Detect which cell encompasses the target text, then output its (x, y) center coordinate. 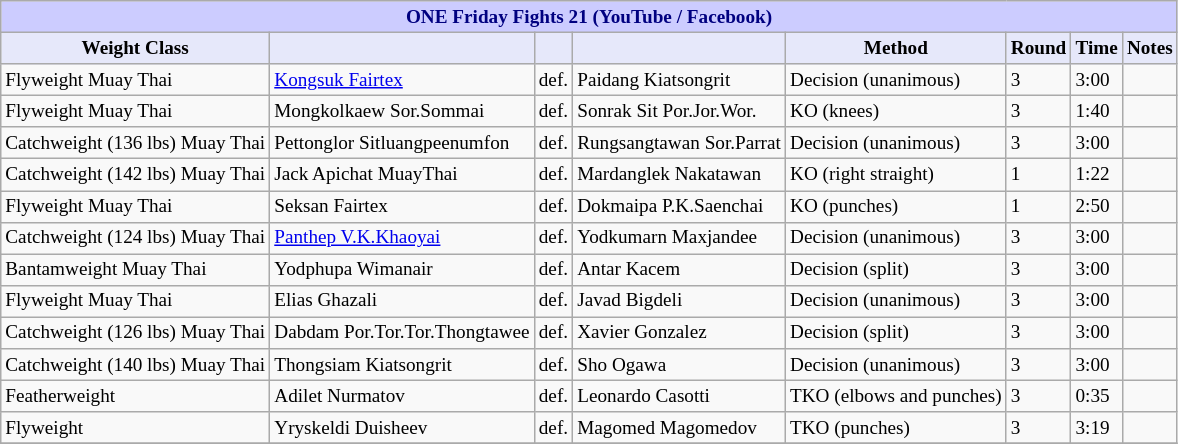
KO (right straight) (896, 175)
Dabdam Por.Tor.Tor.Thongtawee (402, 333)
Yryskeldi Duisheev (402, 428)
Catchweight (136 lbs) Muay Thai (136, 143)
Dokmaipa P.K.Saenchai (680, 206)
Catchweight (140 lbs) Muay Thai (136, 365)
ONE Friday Fights 21 (YouTube / Facebook) (590, 17)
Notes (1150, 48)
Flyweight (136, 428)
KO (punches) (896, 206)
TKO (punches) (896, 428)
Jack Apichat MuayThai (402, 175)
Xavier Gonzalez (680, 333)
KO (knees) (896, 111)
Leonardo Casotti (680, 396)
Pettonglor Sitluangpeenumfon (402, 143)
Adilet Nurmatov (402, 396)
Sonrak Sit Por.Jor.Wor. (680, 111)
Panthep V.K.Khaoyai (402, 238)
Rungsangtawan Sor.Parrat (680, 143)
Bantamweight Muay Thai (136, 270)
0:35 (1096, 396)
1:40 (1096, 111)
Paidang Kiatsongrit (680, 80)
Weight Class (136, 48)
Sho Ogawa (680, 365)
2:50 (1096, 206)
Featherweight (136, 396)
Mongkolkaew Sor.Sommai (402, 111)
Time (1096, 48)
Javad Bigdeli (680, 301)
Catchweight (142 lbs) Muay Thai (136, 175)
1:22 (1096, 175)
Kongsuk Fairtex (402, 80)
Mardanglek Nakatawan (680, 175)
Method (896, 48)
TKO (elbows and punches) (896, 396)
Elias Ghazali (402, 301)
Antar Kacem (680, 270)
Catchweight (126 lbs) Muay Thai (136, 333)
Round (1038, 48)
Seksan Fairtex (402, 206)
Yodphupa Wimanair (402, 270)
3:19 (1096, 428)
Thongsiam Kiatsongrit (402, 365)
Magomed Magomedov (680, 428)
Catchweight (124 lbs) Muay Thai (136, 238)
Yodkumarn Maxjandee (680, 238)
